Locate the cell with the specified text and output its (x, y) center coordinate. 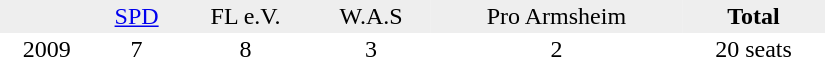
Total (754, 16)
SPD (136, 16)
W.A.S (371, 16)
Pro Armsheim (556, 16)
FL e.V. (246, 16)
